Provide the [x, y] coordinate of the cell's center where the given text is located.  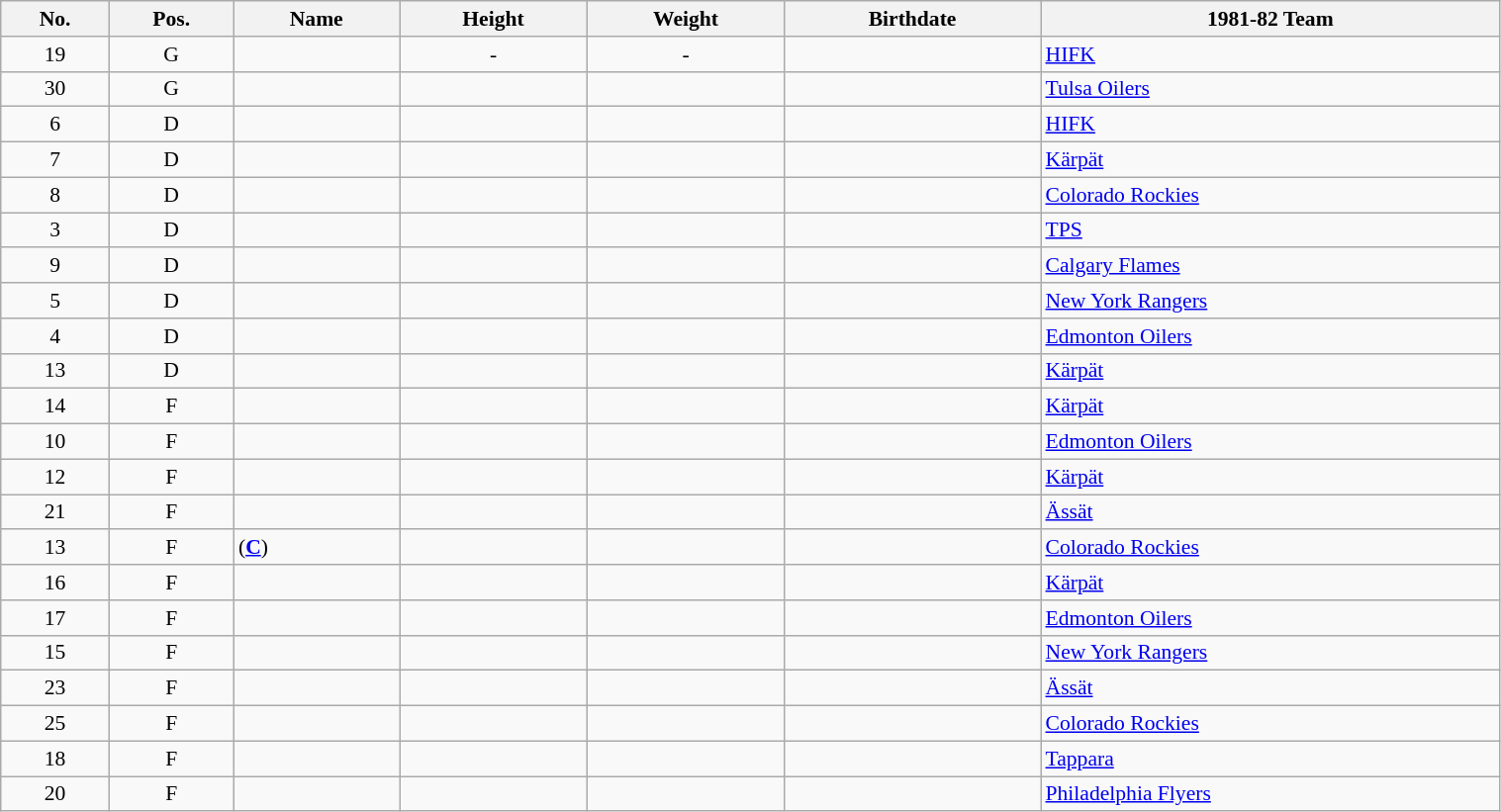
8 [55, 195]
12 [55, 477]
Weight [685, 19]
No. [55, 19]
5 [55, 301]
6 [55, 125]
21 [55, 512]
3 [55, 230]
19 [55, 54]
1981-82 Team [1270, 19]
14 [55, 406]
TPS [1270, 230]
25 [55, 724]
23 [55, 688]
17 [55, 618]
Tulsa Oilers [1270, 89]
Name [317, 19]
15 [55, 653]
18 [55, 759]
20 [55, 794]
Height [494, 19]
10 [55, 442]
16 [55, 583]
Birthdate [912, 19]
Philadelphia Flyers [1270, 794]
Calgary Flames [1270, 266]
30 [55, 89]
(C) [317, 548]
4 [55, 336]
Pos. [170, 19]
Tappara [1270, 759]
9 [55, 266]
7 [55, 160]
